Return [x, y] of the center of cell containing provided text 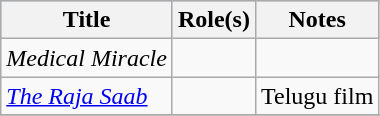
Telugu film [316, 96]
The Raja Saab [87, 96]
Notes [316, 20]
Role(s) [214, 20]
Title [87, 20]
Medical Miracle [87, 58]
